Capture the cell that displays the provided text and extract its [X, Y] central coordinate. 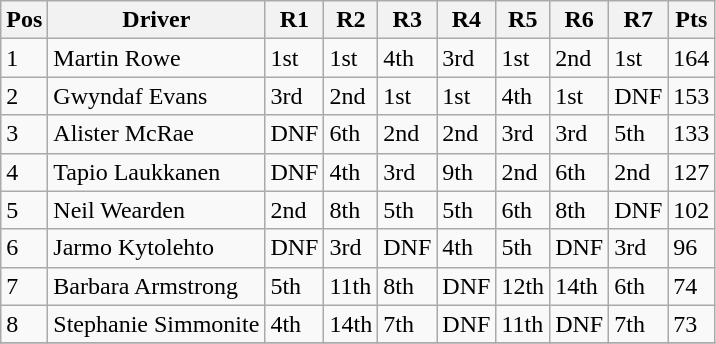
3 [24, 134]
133 [692, 134]
4 [24, 172]
R5 [523, 20]
9th [466, 172]
2 [24, 96]
R2 [351, 20]
R3 [408, 20]
164 [692, 58]
R1 [294, 20]
Martin Rowe [156, 58]
Pts [692, 20]
Jarmo Kytolehto [156, 248]
127 [692, 172]
R7 [638, 20]
Pos [24, 20]
96 [692, 248]
8 [24, 324]
Gwyndaf Evans [156, 96]
12th [523, 286]
R4 [466, 20]
7 [24, 286]
Driver [156, 20]
Tapio Laukkanen [156, 172]
102 [692, 210]
Alister McRae [156, 134]
5 [24, 210]
Barbara Armstrong [156, 286]
73 [692, 324]
Neil Wearden [156, 210]
74 [692, 286]
153 [692, 96]
6 [24, 248]
R6 [580, 20]
1 [24, 58]
Stephanie Simmonite [156, 324]
